Pinpoint the cell where the given text exists, returning its (X, Y) midpoint coordinate. 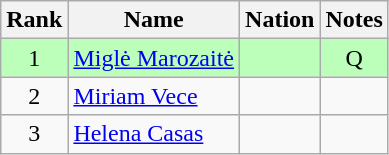
2 (34, 96)
Nation (280, 20)
Miriam Vece (154, 96)
Notes (354, 20)
1 (34, 58)
Name (154, 20)
Rank (34, 20)
Q (354, 58)
Helena Casas (154, 134)
3 (34, 134)
Miglė Marozaitė (154, 58)
